Provide the (X, Y) coordinate of the cell's center where the given text is located.  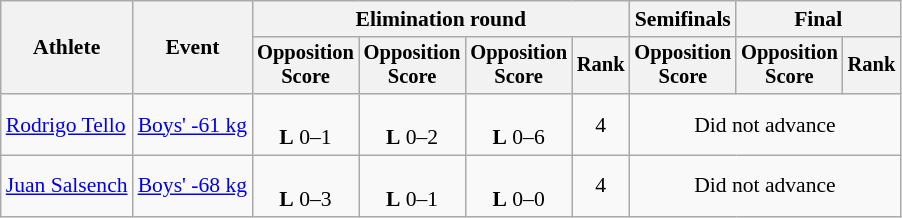
Boys' -68 kg (193, 186)
L 0–3 (306, 186)
Semifinals (684, 19)
L 0–2 (412, 124)
Boys' -61 kg (193, 124)
L 0–6 (518, 124)
Rodrigo Tello (67, 124)
Event (193, 48)
L 0–0 (518, 186)
Juan Salsench (67, 186)
Athlete (67, 48)
Elimination round (440, 19)
Final (818, 19)
